Locate the cell with the specified text and output its (X, Y) center coordinate. 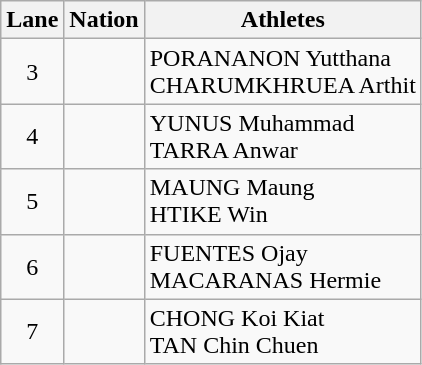
YUNUS Muhammad TARRA Anwar (282, 136)
7 (32, 332)
Nation (104, 20)
Lane (32, 20)
Athletes (282, 20)
4 (32, 136)
PORANANON Yutthana CHARUMKHRUEA Arthit (282, 72)
CHONG Koi Kiat TAN Chin Chuen (282, 332)
3 (32, 72)
MAUNG Maung HTIKE Win (282, 202)
FUENTES Ojay MACARANAS Hermie (282, 266)
5 (32, 202)
6 (32, 266)
